Return (X, Y) of the center of cell containing provided text 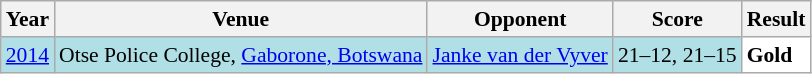
Result (776, 19)
Score (678, 19)
Year (28, 19)
Gold (776, 55)
Janke van der Vyver (520, 55)
Otse Police College, Gaborone, Botswana (240, 55)
Venue (240, 19)
Opponent (520, 19)
2014 (28, 55)
21–12, 21–15 (678, 55)
